Provide the (X, Y) coordinate of the cell's center where the given text is located.  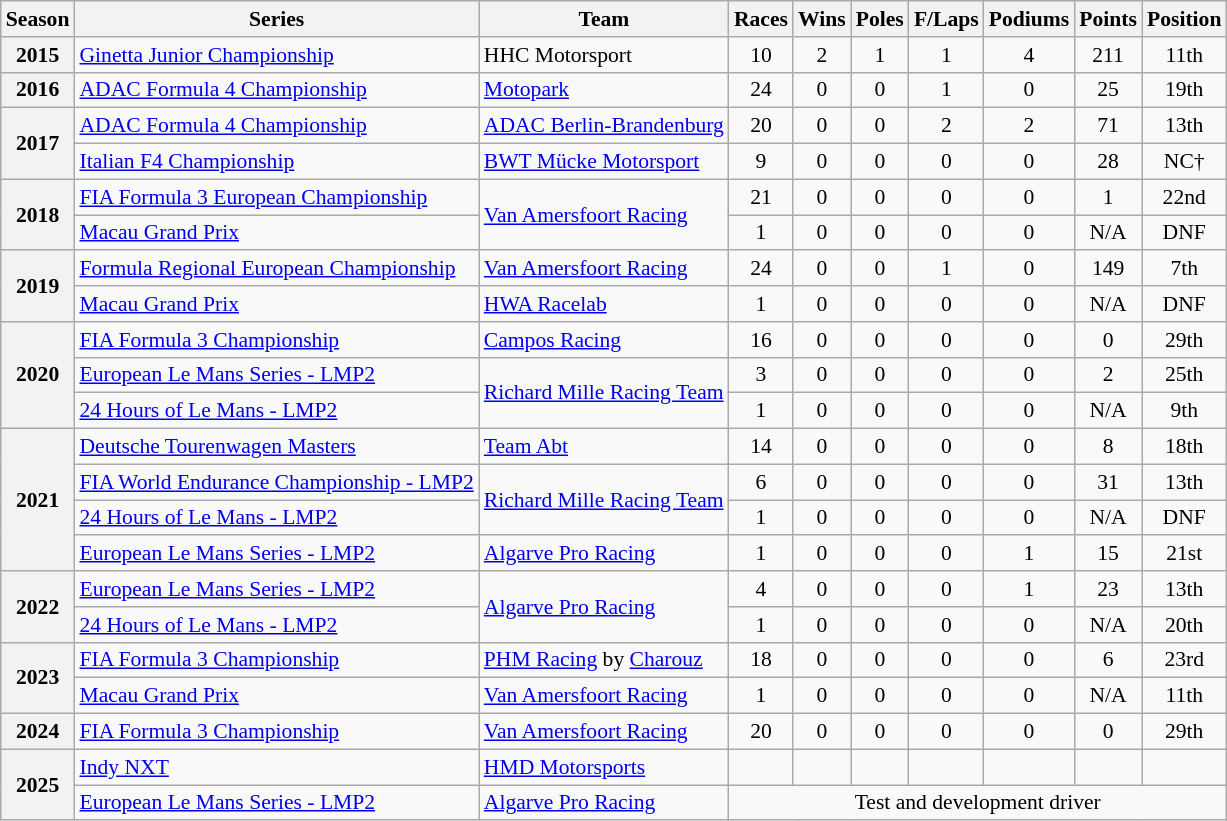
BWT Mücke Motorsport (604, 162)
23 (1108, 589)
2024 (38, 732)
18th (1184, 447)
9 (761, 162)
2018 (38, 214)
Ginetta Junior Championship (276, 55)
3 (761, 375)
18 (761, 660)
9th (1184, 411)
F/Laps (946, 19)
Indy NXT (276, 767)
25th (1184, 375)
FIA Formula 3 European Championship (276, 197)
Points (1108, 19)
Deutsche Tourenwagen Masters (276, 447)
2020 (38, 376)
21 (761, 197)
Italian F4 Championship (276, 162)
2019 (38, 286)
HWA Racelab (604, 304)
NC† (1184, 162)
2016 (38, 90)
Races (761, 19)
2017 (38, 144)
20th (1184, 625)
25 (1108, 90)
Team Abt (604, 447)
211 (1108, 55)
2023 (38, 678)
Campos Racing (604, 340)
ADAC Berlin-Brandenburg (604, 126)
FIA World Endurance Championship - LMP2 (276, 482)
149 (1108, 269)
PHM Racing by Charouz (604, 660)
HMD Motorsports (604, 767)
2015 (38, 55)
10 (761, 55)
23rd (1184, 660)
22nd (1184, 197)
Season (38, 19)
Podiums (1030, 19)
2025 (38, 784)
14 (761, 447)
2022 (38, 606)
Position (1184, 19)
16 (761, 340)
19th (1184, 90)
Wins (822, 19)
Formula Regional European Championship (276, 269)
15 (1108, 554)
Team (604, 19)
HHC Motorsport (604, 55)
2021 (38, 500)
Motopark (604, 90)
Poles (880, 19)
21st (1184, 554)
28 (1108, 162)
Test and development driver (978, 803)
31 (1108, 482)
8 (1108, 447)
71 (1108, 126)
7th (1184, 269)
Series (276, 19)
